Search for the cell housing the specified text and yield its (X, Y) center coordinate. 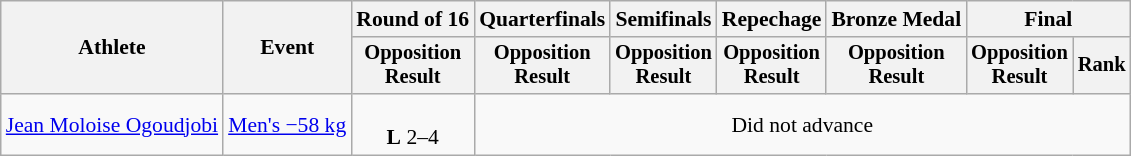
Round of 16 (412, 19)
Event (287, 48)
Jean Moloise Ogoudjobi (112, 124)
Men's −58 kg (287, 124)
Quarterfinals (542, 19)
Rank (1102, 66)
Athlete (112, 48)
Bronze Medal (896, 19)
Repechage (772, 19)
Final (1048, 19)
L 2–4 (412, 124)
Semifinals (664, 19)
Did not advance (802, 124)
